Capture the cell that displays the provided text and extract its (x, y) central coordinate. 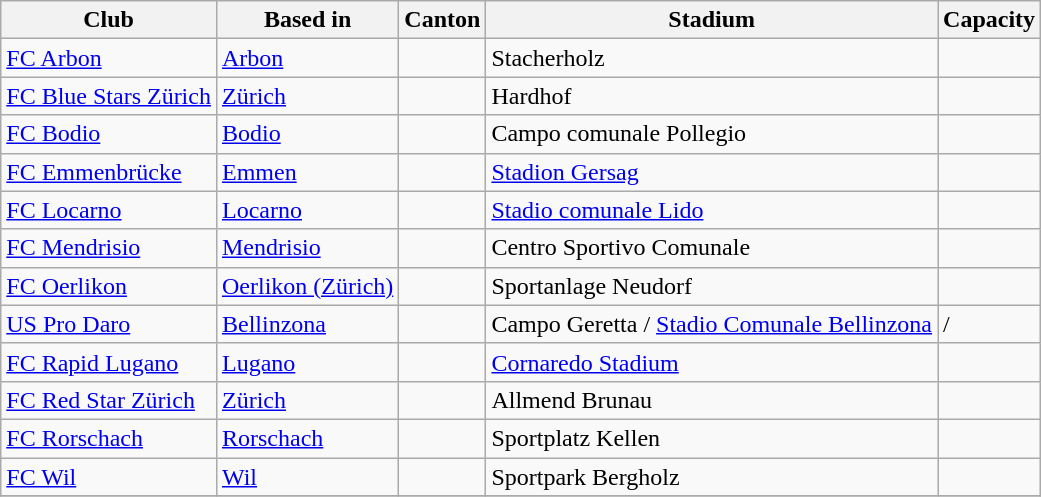
Stadio comunale Lido (712, 210)
Locarno (307, 210)
Bellinzona (307, 324)
Capacity (990, 20)
Campo Geretta / Stadio Comunale Bellinzona (712, 324)
FC Locarno (109, 210)
Sportpark Bergholz (712, 477)
US Pro Daro (109, 324)
FC Arbon (109, 58)
Bodio (307, 134)
Lugano (307, 362)
/ (990, 324)
Based in (307, 20)
Sportanlage Neudorf (712, 286)
Stacherholz (712, 58)
Sportplatz Kellen (712, 438)
FC Oerlikon (109, 286)
FC Mendrisio (109, 248)
Cornaredo Stadium (712, 362)
Wil (307, 477)
Centro Sportivo Comunale (712, 248)
Stadium (712, 20)
Oerlikon (Zürich) (307, 286)
Canton (442, 20)
Mendrisio (307, 248)
FC Blue Stars Zürich (109, 96)
Campo comunale Pollegio (712, 134)
Emmen (307, 172)
Club (109, 20)
FC Emmenbrücke (109, 172)
Allmend Brunau (712, 400)
FC Rorschach (109, 438)
FC Rapid Lugano (109, 362)
Hardhof (712, 96)
FC Wil (109, 477)
FC Red Star Zürich (109, 400)
Rorschach (307, 438)
Stadion Gersag (712, 172)
Arbon (307, 58)
FC Bodio (109, 134)
